Output the (X, Y) coordinate of the center of the cell containing the given text.  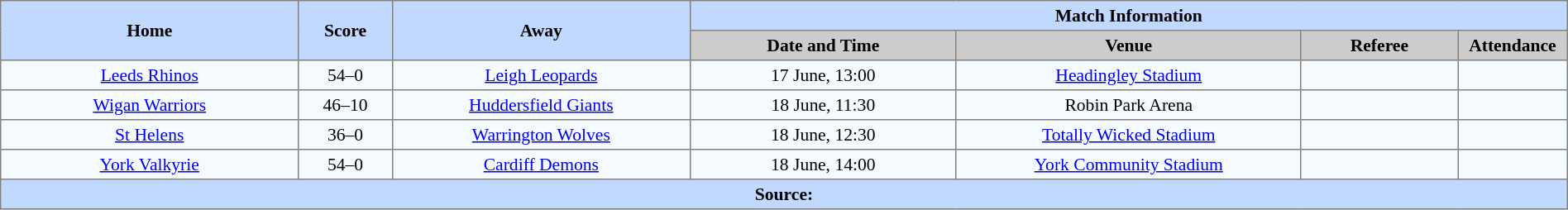
Robin Park Arena (1128, 105)
Wigan Warriors (150, 105)
Referee (1379, 45)
Leigh Leopards (541, 75)
Huddersfield Giants (541, 105)
18 June, 11:30 (823, 105)
Source: (784, 194)
Date and Time (823, 45)
18 June, 12:30 (823, 135)
Home (150, 31)
Match Information (1128, 16)
36–0 (346, 135)
Away (541, 31)
18 June, 14:00 (823, 165)
Attendance (1513, 45)
Warrington Wolves (541, 135)
17 June, 13:00 (823, 75)
York Community Stadium (1128, 165)
46–10 (346, 105)
Headingley Stadium (1128, 75)
St Helens (150, 135)
Leeds Rhinos (150, 75)
Venue (1128, 45)
York Valkyrie (150, 165)
Score (346, 31)
Totally Wicked Stadium (1128, 135)
Cardiff Demons (541, 165)
